Identify which cell holds the provided text, then report its [X, Y] central coordinate. 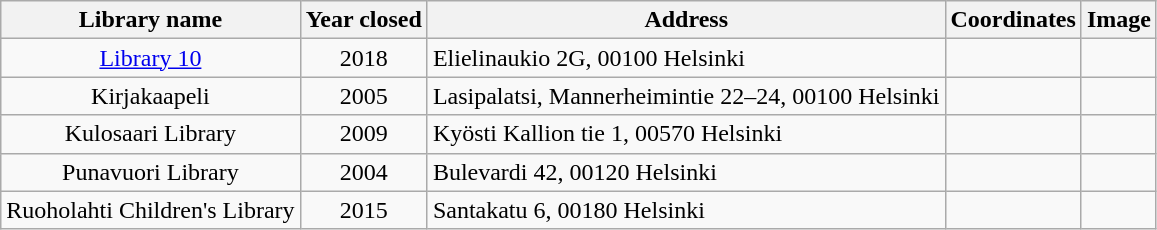
2018 [364, 58]
Santakatu 6, 00180 Helsinki [686, 210]
2009 [364, 134]
Library 10 [150, 58]
Ruoholahti Children's Library [150, 210]
Coordinates [1013, 20]
Kirjakaapeli [150, 96]
2015 [364, 210]
Image [1118, 20]
Bulevardi 42, 00120 Helsinki [686, 172]
Kyösti Kallion tie 1, 00570 Helsinki [686, 134]
Elielinaukio 2G, 00100 Helsinki [686, 58]
2005 [364, 96]
Lasipalatsi, Mannerheimintie 22–24, 00100 Helsinki [686, 96]
Year closed [364, 20]
2004 [364, 172]
Library name [150, 20]
Address [686, 20]
Kulosaari Library [150, 134]
Punavuori Library [150, 172]
